Find where the given text appears and provide that cell's center as [x, y] coordinate. 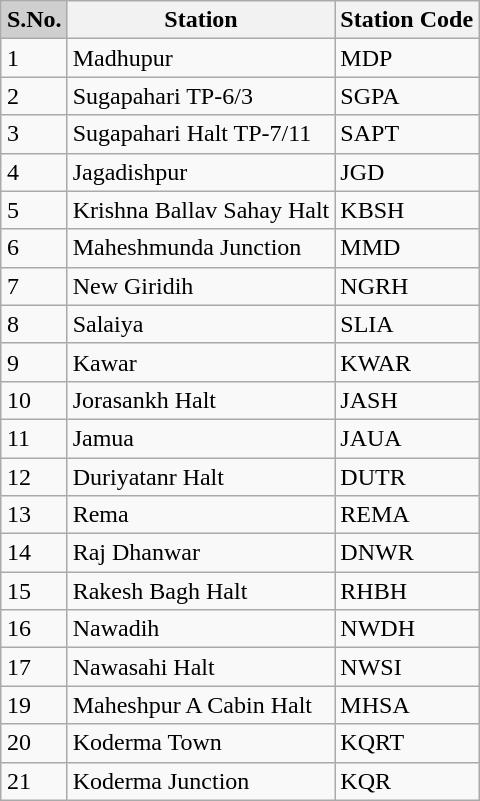
Salaiya [201, 324]
Kawar [201, 362]
8 [34, 324]
Maheshpur A Cabin Halt [201, 705]
Jorasankh Halt [201, 400]
3 [34, 134]
Koderma Town [201, 743]
Sugapahari TP-6/3 [201, 96]
MHSA [407, 705]
REMA [407, 515]
17 [34, 667]
Nawadih [201, 629]
New Giridih [201, 286]
11 [34, 438]
JGD [407, 172]
1 [34, 58]
2 [34, 96]
Jamua [201, 438]
10 [34, 400]
6 [34, 248]
MMD [407, 248]
Rema [201, 515]
JASH [407, 400]
4 [34, 172]
9 [34, 362]
SLIA [407, 324]
Station Code [407, 20]
NWSI [407, 667]
15 [34, 591]
KWAR [407, 362]
Duriyatanr Halt [201, 477]
20 [34, 743]
13 [34, 515]
SGPA [407, 96]
Krishna Ballav Sahay Halt [201, 210]
Madhupur [201, 58]
7 [34, 286]
Jagadishpur [201, 172]
JAUA [407, 438]
12 [34, 477]
Station [201, 20]
KQR [407, 781]
Raj Dhanwar [201, 553]
Maheshmunda Junction [201, 248]
Koderma Junction [201, 781]
RHBH [407, 591]
5 [34, 210]
KBSH [407, 210]
DUTR [407, 477]
SAPT [407, 134]
NWDH [407, 629]
16 [34, 629]
NGRH [407, 286]
Sugapahari Halt TP-7/11 [201, 134]
Nawasahi Halt [201, 667]
19 [34, 705]
21 [34, 781]
Rakesh Bagh Halt [201, 591]
KQRT [407, 743]
14 [34, 553]
S.No. [34, 20]
DNWR [407, 553]
MDP [407, 58]
